Determine the (X, Y) coordinate at the center of the cell enclosing the given text.  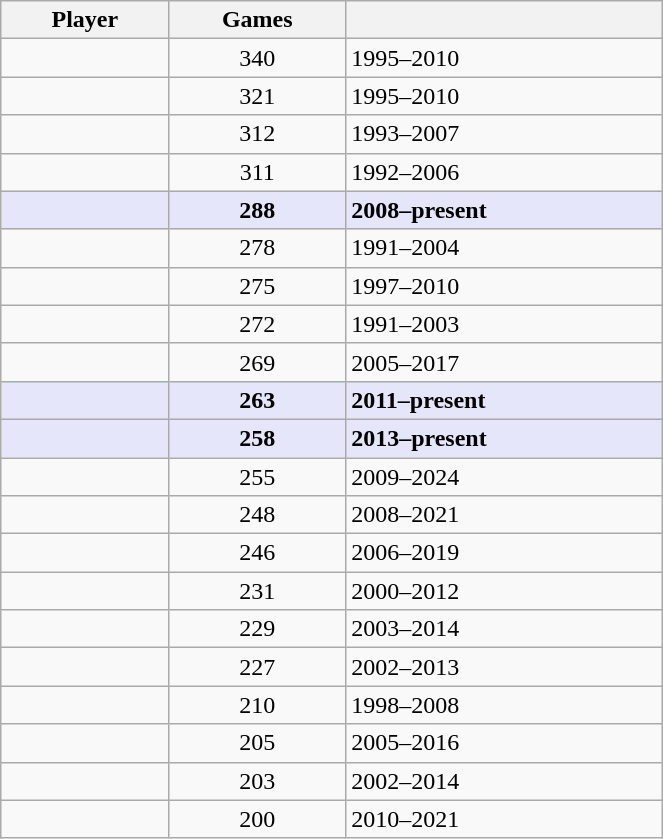
Games (258, 20)
200 (258, 819)
2005–2017 (504, 362)
278 (258, 248)
255 (258, 477)
1993–2007 (504, 134)
1997–2010 (504, 286)
2008–2021 (504, 515)
263 (258, 400)
2005–2016 (504, 743)
231 (258, 591)
227 (258, 667)
272 (258, 324)
312 (258, 134)
2010–2021 (504, 819)
2002–2013 (504, 667)
1991–2004 (504, 248)
269 (258, 362)
2009–2024 (504, 477)
2003–2014 (504, 629)
Player (85, 20)
2013–present (504, 438)
275 (258, 286)
2008–present (504, 210)
1991–2003 (504, 324)
210 (258, 705)
246 (258, 553)
1998–2008 (504, 705)
2011–present (504, 400)
258 (258, 438)
203 (258, 781)
205 (258, 743)
248 (258, 515)
311 (258, 172)
2000–2012 (504, 591)
229 (258, 629)
2002–2014 (504, 781)
2006–2019 (504, 553)
1992–2006 (504, 172)
288 (258, 210)
340 (258, 58)
321 (258, 96)
